Return [x, y] of the center of cell containing provided text 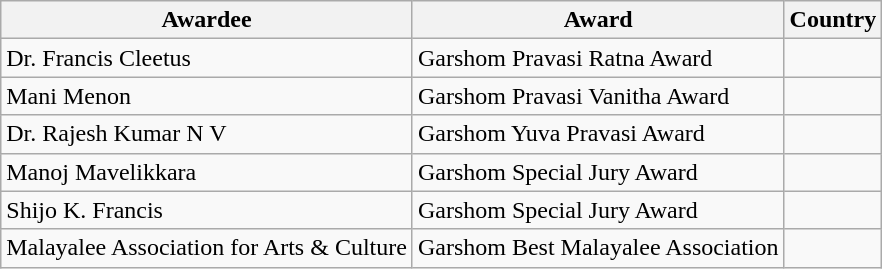
Malayalee Association for Arts & Culture [207, 248]
Award [598, 20]
Country [833, 20]
Garshom Yuva Pravasi Award [598, 134]
Manoj Mavelikkara [207, 172]
Awardee [207, 20]
Shijo K. Francis [207, 210]
Garshom Pravasi Ratna Award [598, 58]
Dr. Francis Cleetus [207, 58]
Garshom Pravasi Vanitha Award [598, 96]
Garshom Best Malayalee Association [598, 248]
Dr. Rajesh Kumar N V [207, 134]
Mani Menon [207, 96]
